From the cell containing the given text, extract its center point as (x, y) coordinate. 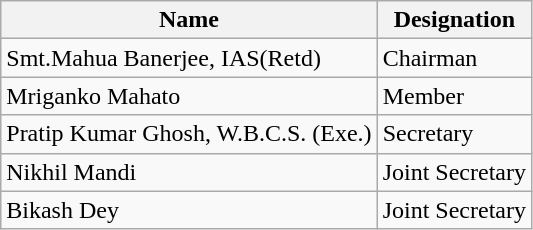
Nikhil Mandi (189, 172)
Bikash Dey (189, 210)
Pratip Kumar Ghosh, W.B.C.S. (Exe.) (189, 134)
Smt.Mahua Banerjee, IAS(Retd) (189, 58)
Designation (454, 20)
Mriganko Mahato (189, 96)
Secretary (454, 134)
Chairman (454, 58)
Name (189, 20)
Member (454, 96)
